Find where the given text appears and provide that cell's center as [X, Y] coordinate. 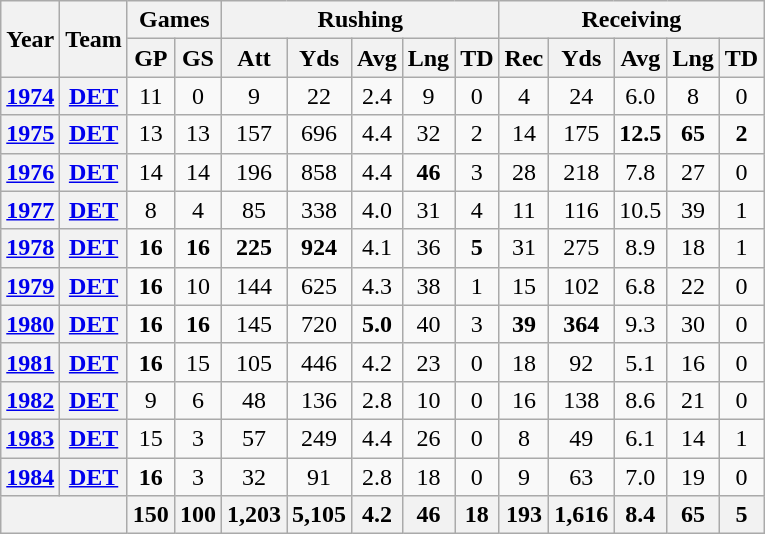
193 [524, 515]
10.5 [640, 210]
Att [254, 58]
92 [582, 362]
696 [320, 134]
150 [150, 515]
28 [524, 172]
21 [693, 400]
625 [320, 286]
1982 [30, 400]
105 [254, 362]
27 [693, 172]
1984 [30, 477]
157 [254, 134]
48 [254, 400]
Rushing [360, 20]
36 [428, 248]
145 [254, 324]
63 [582, 477]
8.9 [640, 248]
1980 [30, 324]
19 [693, 477]
175 [582, 134]
1978 [30, 248]
12.5 [640, 134]
Year [30, 39]
102 [582, 286]
446 [320, 362]
2.4 [378, 96]
Games [174, 20]
1977 [30, 210]
136 [320, 400]
26 [428, 438]
1975 [30, 134]
5,105 [320, 515]
24 [582, 96]
196 [254, 172]
225 [254, 248]
144 [254, 286]
Rec [524, 58]
7.0 [640, 477]
924 [320, 248]
1983 [30, 438]
GS [198, 58]
1981 [30, 362]
38 [428, 286]
30 [693, 324]
40 [428, 324]
1974 [30, 96]
Receiving [632, 20]
275 [582, 248]
100 [198, 515]
6.1 [640, 438]
858 [320, 172]
7.8 [640, 172]
4.3 [378, 286]
1,616 [582, 515]
6 [198, 400]
720 [320, 324]
91 [320, 477]
364 [582, 324]
249 [320, 438]
8.4 [640, 515]
Team [94, 39]
338 [320, 210]
GP [150, 58]
23 [428, 362]
8.6 [640, 400]
1,203 [254, 515]
5.0 [378, 324]
138 [582, 400]
85 [254, 210]
6.0 [640, 96]
218 [582, 172]
5.1 [640, 362]
57 [254, 438]
116 [582, 210]
1979 [30, 286]
49 [582, 438]
1976 [30, 172]
4.0 [378, 210]
4.1 [378, 248]
6.8 [640, 286]
9.3 [640, 324]
